Detect which cell encompasses the target text, then output its (X, Y) center coordinate. 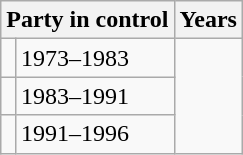
1991–1996 (94, 134)
Years (208, 20)
Party in control (88, 20)
1973–1983 (94, 58)
1983–1991 (94, 96)
